For the text-containing cell, return its midpoint in (x, y) coordinate format. 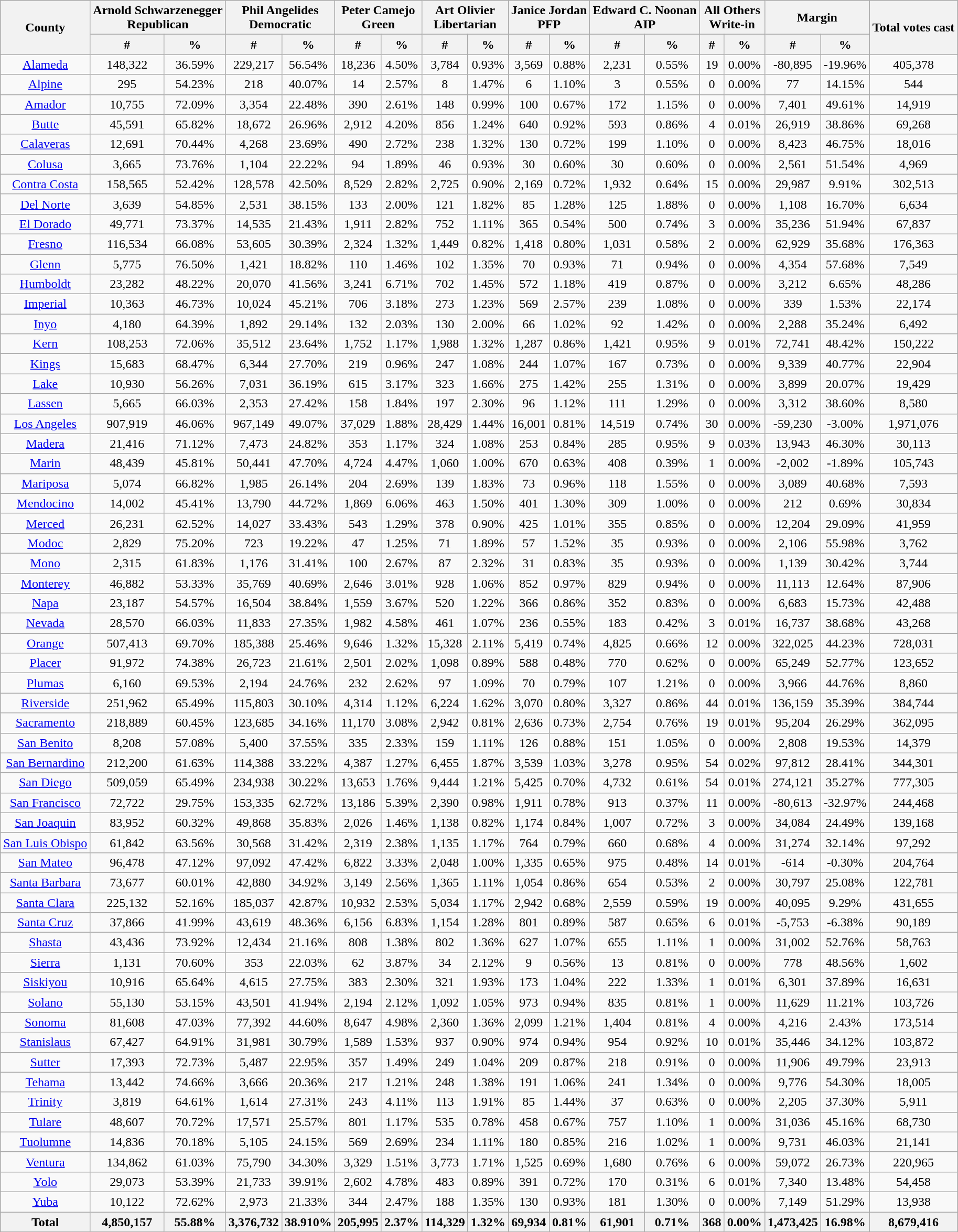
14,836 (127, 1142)
46.73% (195, 304)
1,525 (529, 1162)
-2,002 (793, 463)
1,287 (529, 344)
64.61% (195, 1102)
0.62% (672, 663)
973 (529, 1002)
18,005 (913, 1082)
Total votes cast (913, 27)
60.32% (195, 823)
110 (358, 264)
2.03% (402, 324)
21,733 (254, 1182)
0.39% (672, 463)
706 (358, 304)
10 (712, 1042)
39.91% (308, 1182)
247 (445, 364)
35,236 (793, 224)
1.71% (488, 1162)
64.39% (195, 324)
5,665 (127, 404)
5,911 (913, 1102)
153,335 (254, 803)
378 (445, 523)
44.76% (845, 683)
2.47% (402, 1202)
37.30% (845, 1102)
2,501 (358, 663)
1,154 (445, 923)
10,755 (127, 104)
4.47% (402, 463)
907,919 (127, 424)
0.66% (672, 643)
1,602 (913, 963)
1.82% (488, 204)
75.20% (195, 543)
4,724 (358, 463)
8 (445, 84)
1.24% (488, 124)
25.08% (845, 882)
3.87% (402, 963)
3,639 (127, 204)
29.14% (308, 324)
7,401 (793, 104)
116,534 (127, 244)
248 (445, 1082)
55,130 (127, 1002)
509,059 (127, 783)
Alpine (45, 84)
14,519 (618, 424)
5,105 (254, 1142)
13,943 (793, 444)
67,837 (913, 224)
384,744 (913, 703)
8,647 (358, 1022)
35,769 (254, 583)
2,808 (793, 743)
2,725 (445, 184)
151 (618, 743)
26.29% (845, 723)
Arnold SchwarzeneggerRepublican (158, 18)
777,305 (913, 783)
70.60% (195, 963)
913 (618, 803)
Del Norte (45, 204)
38.84% (308, 603)
26.96% (308, 124)
Sonoma (45, 1022)
239 (618, 304)
0.97% (569, 583)
11.21% (845, 1002)
5.39% (402, 803)
463 (445, 503)
274,121 (793, 783)
40,095 (793, 902)
1.27% (402, 763)
3,354 (254, 104)
5,775 (127, 264)
47.70% (308, 463)
7,340 (793, 1182)
2,829 (127, 543)
44 (712, 703)
10,122 (127, 1202)
2.67% (402, 563)
35,446 (793, 1042)
Sierra (45, 963)
1.49% (402, 1062)
1.62% (488, 703)
13,790 (254, 503)
27.75% (308, 982)
48.36% (308, 923)
543 (358, 523)
18,016 (913, 144)
21.43% (308, 224)
-59,230 (793, 424)
14,919 (913, 104)
12 (712, 643)
Orange (45, 643)
66 (529, 324)
Art OlivierLibertarian (465, 18)
55.88% (195, 1222)
238 (445, 144)
60.01% (195, 882)
344 (358, 1202)
6,156 (358, 923)
234 (445, 1142)
1,418 (529, 244)
3,149 (358, 882)
44.72% (308, 503)
615 (358, 384)
57 (529, 543)
0.58% (672, 244)
197 (445, 404)
Peter CamejoGreen (378, 18)
14,535 (254, 224)
41.94% (308, 1002)
490 (358, 144)
41,959 (913, 523)
72.09% (195, 104)
3,329 (358, 1162)
16.98% (845, 1222)
47.42% (308, 862)
Nevada (45, 623)
3,070 (529, 703)
72.73% (195, 1062)
22,904 (913, 364)
Madera (45, 444)
251,962 (127, 703)
Calaveras (45, 144)
419 (618, 284)
5,487 (254, 1062)
3,089 (793, 483)
232 (358, 683)
3,327 (618, 703)
Janice JordanPFP (549, 18)
2,099 (529, 1022)
28.41% (845, 763)
57.68% (845, 264)
5,074 (127, 483)
660 (618, 842)
243 (358, 1102)
Sacramento (45, 723)
23,282 (127, 284)
Humboldt (45, 284)
26,919 (793, 124)
Mariposa (45, 483)
75,790 (254, 1162)
24.49% (845, 823)
46.30% (845, 444)
35.39% (845, 703)
49.61% (845, 104)
507,413 (127, 643)
Marin (45, 463)
29.75% (195, 803)
173,514 (913, 1022)
172 (618, 104)
34,084 (793, 823)
2,559 (618, 902)
-0.30% (845, 862)
1,869 (358, 503)
829 (618, 583)
92 (618, 324)
0.59% (672, 902)
-32.97% (845, 803)
4,850,157 (127, 1222)
67,427 (127, 1042)
1,589 (358, 1042)
37,029 (358, 424)
209 (529, 1062)
51.29% (845, 1202)
8,580 (913, 404)
-5,753 (793, 923)
11,170 (358, 723)
1.34% (672, 1082)
77,392 (254, 1022)
2.33% (402, 743)
61,842 (127, 842)
22,174 (913, 304)
655 (618, 943)
6,224 (445, 703)
0.91% (672, 1062)
35.83% (308, 823)
255 (618, 384)
33.22% (308, 763)
24.76% (308, 683)
0.37% (672, 803)
2,324 (358, 244)
535 (445, 1122)
48,439 (127, 463)
285 (618, 444)
627 (529, 943)
0.42% (672, 623)
20,070 (254, 284)
13,653 (358, 783)
Shasta (45, 943)
2,026 (358, 823)
170 (618, 1182)
1.66% (488, 384)
3.18% (402, 304)
185,037 (254, 902)
All OthersWrite-in (732, 18)
Butte (45, 124)
702 (445, 284)
62.72% (308, 803)
244 (529, 364)
31.41% (308, 563)
1.91% (488, 1102)
1.51% (402, 1162)
23,187 (127, 603)
390 (358, 104)
38.60% (845, 404)
31,036 (793, 1122)
23.69% (308, 144)
1,614 (254, 1102)
42,880 (254, 882)
757 (618, 1122)
114,329 (445, 1222)
778 (793, 963)
107 (618, 683)
322,025 (793, 643)
59,072 (793, 1162)
49.79% (845, 1062)
Lake (45, 384)
4,825 (618, 643)
43,619 (254, 923)
61.83% (195, 563)
34 (445, 963)
30,568 (254, 842)
408 (618, 463)
31.42% (308, 842)
2.72% (402, 144)
2.37% (402, 1222)
1.52% (569, 543)
1,138 (445, 823)
27.70% (308, 364)
22.22% (308, 164)
808 (358, 943)
222 (618, 982)
28,570 (127, 623)
3,819 (127, 1102)
72,741 (793, 344)
40.68% (845, 483)
San Luis Obispo (45, 842)
-80,895 (793, 64)
9.91% (845, 184)
1,135 (445, 842)
-614 (793, 862)
103,872 (913, 1042)
14,379 (913, 743)
2,754 (618, 723)
6.71% (402, 284)
97,812 (793, 763)
10,024 (254, 304)
111 (618, 404)
2,353 (254, 404)
26,723 (254, 663)
4,732 (618, 783)
4.20% (402, 124)
Mono (45, 563)
640 (529, 124)
1,971,076 (913, 424)
45,591 (127, 124)
11,906 (793, 1062)
1,031 (618, 244)
2,531 (254, 204)
8,860 (913, 683)
97,292 (913, 842)
35.27% (845, 783)
852 (529, 583)
62 (358, 963)
728,031 (913, 643)
8,679,416 (913, 1222)
53.39% (195, 1182)
249 (445, 1062)
53.33% (195, 583)
1,559 (358, 603)
Margin (817, 18)
3,569 (529, 64)
2,636 (529, 723)
17,393 (127, 1062)
9,731 (793, 1142)
1.50% (488, 503)
764 (529, 842)
544 (913, 84)
20.36% (308, 1082)
43,501 (254, 1002)
29.09% (845, 523)
15.73% (845, 603)
10,363 (127, 304)
253 (529, 444)
46.75% (845, 144)
9,339 (793, 364)
217 (358, 1082)
2,973 (254, 1202)
62,929 (793, 244)
362,095 (913, 723)
73,677 (127, 882)
134,862 (127, 1162)
40.07% (308, 84)
2,646 (358, 583)
368 (712, 1222)
6.65% (845, 284)
323 (445, 384)
191 (529, 1082)
70.18% (195, 1142)
11 (712, 803)
357 (358, 1062)
1,176 (254, 563)
3.01% (402, 583)
73 (529, 483)
38.910% (308, 1222)
0.03% (745, 444)
9,444 (445, 783)
37 (618, 1102)
49,868 (254, 823)
97 (445, 683)
46.06% (195, 424)
15 (712, 184)
83,952 (127, 823)
103,726 (913, 1002)
28,429 (445, 424)
383 (358, 982)
Fresno (45, 244)
1,007 (618, 823)
13 (618, 963)
Alameda (45, 64)
431,655 (913, 902)
Placer (45, 663)
Ventura (45, 1162)
45.21% (308, 304)
37.55% (308, 743)
Sutter (45, 1062)
1.31% (672, 384)
954 (618, 1042)
Stanislaus (45, 1042)
34.12% (845, 1042)
21.61% (308, 663)
10,930 (127, 384)
2,319 (358, 842)
73.76% (195, 164)
13.48% (845, 1182)
Solano (45, 1002)
49.07% (308, 424)
12,691 (127, 144)
43,268 (913, 623)
42.87% (308, 902)
4,268 (254, 144)
Inyo (45, 324)
52.42% (195, 184)
60.45% (195, 723)
572 (529, 284)
3.17% (402, 384)
2,231 (618, 64)
El Dorado (45, 224)
1,449 (445, 244)
34.16% (308, 723)
8,529 (358, 184)
1.83% (488, 483)
Monterey (45, 583)
74.38% (195, 663)
0.64% (672, 184)
57.08% (195, 743)
14,027 (254, 523)
45.41% (195, 503)
132 (358, 324)
95,204 (793, 723)
44.60% (308, 1022)
1.87% (488, 763)
41.56% (308, 284)
69.70% (195, 643)
133 (358, 204)
158,565 (127, 184)
19.22% (308, 543)
30,797 (793, 882)
937 (445, 1042)
30.10% (308, 703)
27.42% (308, 404)
58,763 (913, 943)
15,328 (445, 643)
Trinity (45, 1102)
18,236 (358, 64)
3,539 (529, 763)
Napa (45, 603)
San Benito (45, 743)
1,104 (254, 164)
30,834 (913, 503)
5,400 (254, 743)
234,938 (254, 783)
65.82% (195, 124)
52.76% (845, 943)
1.18% (569, 284)
6.83% (402, 923)
36.19% (308, 384)
46 (445, 164)
Glenn (45, 264)
229,217 (254, 64)
3,312 (793, 404)
1,988 (445, 344)
1,174 (529, 823)
22.03% (308, 963)
87 (445, 563)
1.09% (488, 683)
13,186 (358, 803)
56.54% (308, 64)
6,301 (793, 982)
148,322 (127, 64)
65,249 (793, 663)
43,436 (127, 943)
County (45, 27)
-3.00% (845, 424)
4,216 (793, 1022)
0.70% (569, 783)
38.68% (845, 623)
Yuba (45, 1202)
54.30% (845, 1082)
9,646 (358, 643)
32.14% (845, 842)
48,607 (127, 1122)
723 (254, 543)
24.15% (308, 1142)
4,180 (127, 324)
180 (529, 1142)
4,969 (913, 164)
6,160 (127, 683)
13,938 (913, 1202)
Santa Cruz (45, 923)
38.86% (845, 124)
113 (445, 1102)
69.53% (195, 683)
0.02% (745, 763)
30.22% (308, 783)
1.93% (488, 982)
27.35% (308, 623)
3,744 (913, 563)
0.71% (672, 1222)
220,965 (913, 1162)
46.03% (845, 1142)
1,054 (529, 882)
19,429 (913, 384)
2.38% (402, 842)
302,513 (913, 184)
54,458 (913, 1182)
593 (618, 124)
51.54% (845, 164)
San Joaquin (45, 823)
167 (618, 364)
1.03% (569, 763)
928 (445, 583)
52.77% (845, 663)
26,231 (127, 523)
48.22% (195, 284)
199 (618, 144)
2,169 (529, 184)
31,002 (793, 943)
6,492 (913, 324)
33.43% (308, 523)
2.62% (402, 683)
7,149 (793, 1202)
139,168 (913, 823)
321 (445, 982)
122,781 (913, 882)
366 (529, 603)
2,602 (358, 1182)
173 (529, 982)
30.42% (845, 563)
22.95% (308, 1062)
335 (358, 743)
9,776 (793, 1082)
23.64% (308, 344)
587 (618, 923)
458 (529, 1122)
90,189 (913, 923)
295 (127, 84)
128,578 (254, 184)
1.25% (402, 543)
3,762 (913, 543)
63.56% (195, 842)
24.82% (308, 444)
87,906 (913, 583)
30,113 (913, 444)
Phil AngelidesDemocratic (280, 18)
2.61% (402, 104)
76.50% (195, 264)
236 (529, 623)
150,222 (913, 344)
Kings (45, 364)
6,822 (358, 862)
3,278 (618, 763)
136,159 (793, 703)
1,060 (445, 463)
967,149 (254, 424)
159 (445, 743)
42.50% (308, 184)
22.48% (308, 104)
520 (445, 603)
37,866 (127, 923)
23,913 (913, 1062)
21.16% (308, 943)
44.23% (845, 643)
205,995 (358, 1222)
16,737 (793, 623)
275 (529, 384)
Kern (45, 344)
324 (445, 444)
204,764 (913, 862)
35.68% (845, 244)
48.56% (845, 963)
17,571 (254, 1122)
3.08% (402, 723)
4,314 (358, 703)
73.92% (195, 943)
10,932 (358, 902)
0.98% (488, 803)
72,722 (127, 803)
20.07% (845, 384)
Riverside (45, 703)
4.58% (402, 623)
61.03% (195, 1162)
1,752 (358, 344)
40.69% (308, 583)
483 (445, 1182)
2.53% (402, 902)
Los Angeles (45, 424)
Colusa (45, 164)
115,803 (254, 703)
96 (529, 404)
10,916 (127, 982)
35,512 (254, 344)
3.67% (402, 603)
21,416 (127, 444)
273 (445, 304)
1,985 (254, 483)
1,108 (793, 204)
401 (529, 503)
391 (529, 1182)
118 (618, 483)
46,882 (127, 583)
69,268 (913, 124)
102 (445, 264)
35.24% (845, 324)
461 (445, 623)
47.12% (195, 862)
0.54% (569, 224)
7,473 (254, 444)
3,666 (254, 1082)
14,002 (127, 503)
48,286 (913, 284)
31 (529, 563)
72.06% (195, 344)
Santa Clara (45, 902)
18.82% (308, 264)
70.44% (195, 144)
1.01% (569, 523)
31,274 (793, 842)
25.57% (308, 1122)
4,615 (254, 982)
2,315 (127, 563)
1,982 (358, 623)
12.64% (845, 583)
654 (618, 882)
74.66% (195, 1082)
2,360 (445, 1022)
52.16% (195, 902)
21,141 (913, 1142)
Edward C. NoonanAIP (645, 18)
San Mateo (45, 862)
San Diego (45, 783)
Tulare (45, 1122)
16,001 (529, 424)
770 (618, 663)
4.78% (402, 1182)
1.84% (402, 404)
Plumas (45, 683)
212 (793, 503)
68,730 (913, 1122)
244,468 (913, 803)
204 (358, 483)
12,434 (254, 943)
72.62% (195, 1202)
11,833 (254, 623)
55.98% (845, 543)
5,034 (445, 902)
4.50% (402, 64)
45.81% (195, 463)
188 (445, 1202)
4,354 (793, 264)
48.42% (845, 344)
Tehama (45, 1082)
5,425 (529, 783)
Amador (45, 104)
3,784 (445, 64)
2.11% (488, 643)
752 (445, 224)
50,441 (254, 463)
81,608 (127, 1022)
1,139 (793, 563)
13,442 (127, 1082)
29,073 (127, 1182)
212,200 (127, 763)
16.70% (845, 204)
54.57% (195, 603)
1.33% (672, 982)
56.26% (195, 384)
2.56% (402, 882)
1,892 (254, 324)
125 (618, 204)
34.30% (308, 1162)
7,031 (254, 384)
7,593 (913, 483)
114,388 (254, 763)
241 (618, 1082)
40.77% (845, 364)
26.14% (308, 483)
3.33% (402, 862)
3,966 (793, 683)
-80,613 (793, 803)
64.91% (195, 1042)
0.56% (569, 963)
Mendocino (45, 503)
1,404 (618, 1022)
Total (45, 1222)
1.15% (672, 104)
365 (529, 224)
San Bernardino (45, 763)
2,288 (793, 324)
216 (618, 1142)
15,683 (127, 364)
352 (618, 603)
San Francisco (45, 803)
Tuolumne (45, 1142)
0.61% (672, 783)
30.79% (308, 1042)
30.39% (308, 244)
108,253 (127, 344)
1,680 (618, 1162)
1,365 (445, 882)
835 (618, 1002)
42,488 (913, 603)
4,387 (358, 763)
181 (618, 1202)
61.63% (195, 763)
45.16% (845, 1122)
91,972 (127, 663)
975 (618, 862)
355 (618, 523)
94 (358, 164)
6,344 (254, 364)
148 (445, 104)
219 (358, 364)
2,048 (445, 862)
66.82% (195, 483)
0.53% (672, 882)
-19.96% (845, 64)
123,652 (913, 663)
974 (529, 1042)
2.02% (402, 663)
588 (529, 663)
2,561 (793, 164)
53.15% (195, 1002)
19.53% (845, 743)
31,981 (254, 1042)
1.55% (672, 483)
339 (793, 304)
16,631 (913, 982)
3,773 (445, 1162)
62.52% (195, 523)
29,987 (793, 184)
6,634 (913, 204)
158 (358, 404)
Merced (45, 523)
Modoc (45, 543)
11,629 (793, 1002)
2,390 (445, 803)
3,376,732 (254, 1222)
7,549 (913, 264)
183 (618, 623)
61,901 (618, 1222)
47.03% (195, 1022)
2.32% (488, 563)
1.76% (402, 783)
126 (529, 743)
37.89% (845, 982)
54.85% (195, 204)
1,092 (445, 1002)
Lassen (45, 404)
97,092 (254, 862)
69,934 (529, 1222)
185,388 (254, 643)
Contra Costa (45, 184)
1,335 (529, 862)
49,771 (127, 224)
1,932 (618, 184)
73.37% (195, 224)
139 (445, 483)
Yolo (45, 1182)
225,132 (127, 902)
12,204 (793, 523)
34.92% (308, 882)
26.73% (845, 1162)
425 (529, 523)
Siskiyou (45, 982)
0.31% (672, 1182)
Santa Barbara (45, 882)
8,423 (793, 144)
123,685 (254, 723)
-1.89% (845, 463)
25.46% (308, 643)
18,672 (254, 124)
344,301 (913, 763)
70.72% (195, 1122)
218,889 (127, 723)
36.59% (195, 64)
105,743 (913, 463)
51.94% (845, 224)
1.23% (488, 304)
3,212 (793, 284)
5,419 (529, 643)
11,113 (793, 583)
2,106 (793, 543)
1,098 (445, 663)
9.29% (845, 902)
14.15% (845, 84)
2,205 (793, 1102)
176,363 (913, 244)
121 (445, 204)
0.99% (488, 104)
1.47% (488, 84)
66.08% (195, 244)
1,131 (127, 963)
68.47% (195, 364)
856 (445, 124)
6,455 (445, 763)
27.31% (308, 1102)
21.33% (308, 1202)
1.22% (488, 603)
8,208 (127, 743)
4.98% (402, 1022)
4.11% (402, 1102)
96,478 (127, 862)
54.23% (195, 84)
3,899 (793, 384)
1.45% (488, 284)
2,912 (358, 124)
-6.38% (845, 923)
77 (793, 84)
65.64% (195, 982)
670 (529, 463)
309 (618, 503)
802 (445, 943)
405,378 (913, 64)
500 (618, 224)
3,241 (358, 284)
16,504 (254, 603)
41.99% (195, 923)
53,605 (254, 244)
3,665 (127, 164)
71.12% (195, 444)
6,683 (793, 603)
2.43% (845, 1022)
38.15% (308, 204)
1,473,425 (793, 1222)
Imperial (45, 304)
47 (358, 543)
6.06% (402, 503)
